Extract the (X, Y) coordinate from the center of the cell holding the provided text.  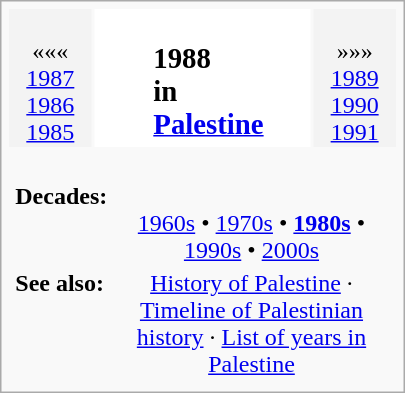
«««198719861985 (50, 78)
»»»198919901991 (355, 78)
Decades: (62, 224)
History of Palestine · Timeline of Palestinian history · List of years in Palestine (252, 324)
See also: (62, 324)
1960s • 1970s • 1980s • 1990s • 2000s (252, 224)
Decades: 1960s • 1970s • 1980s • 1990s • 2000s See also: History of Palestine · Timeline of Palestinian history · List of years in Palestine (202, 267)
